Find where the given text appears and provide that cell's center as (x, y) coordinate. 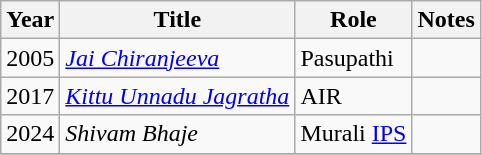
Year (30, 20)
Pasupathi (354, 58)
Notes (446, 20)
Title (178, 20)
Jai Chiranjeeva (178, 58)
Shivam Bhaje (178, 134)
2017 (30, 96)
2024 (30, 134)
AIR (354, 96)
Kittu Unnadu Jagratha (178, 96)
2005 (30, 58)
Murali IPS (354, 134)
Role (354, 20)
